Provide the [x, y] coordinate of the cell's center where the given text is located.  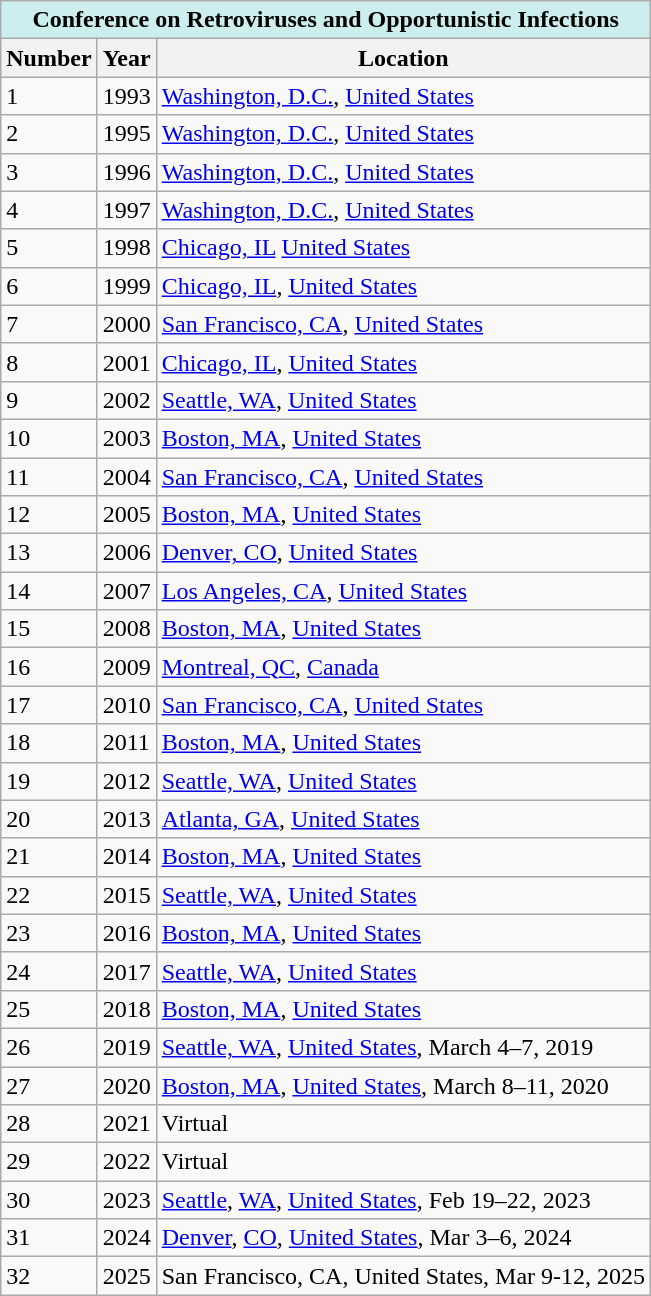
16 [49, 667]
21 [49, 857]
7 [49, 324]
Denver, CO, United States, Mar 3–6, 2024 [403, 1238]
2020 [126, 1085]
2002 [126, 400]
11 [49, 477]
Seattle, WA, United States, March 4–7, 2019 [403, 1047]
2022 [126, 1162]
18 [49, 743]
10 [49, 438]
2009 [126, 667]
Montreal, QC, Canada [403, 667]
Seattle, WA, United States, Feb 19–22, 2023 [403, 1200]
1995 [126, 134]
30 [49, 1200]
1999 [126, 286]
Conference on Retroviruses and Opportunistic Infections [326, 20]
2021 [126, 1124]
19 [49, 781]
26 [49, 1047]
31 [49, 1238]
2019 [126, 1047]
San Francisco, CA, United States, Mar 9-12, 2025 [403, 1276]
2018 [126, 1009]
1998 [126, 248]
Atlanta, GA, United States [403, 819]
Los Angeles, CA, United States [403, 591]
2017 [126, 971]
9 [49, 400]
2016 [126, 933]
4 [49, 210]
14 [49, 591]
15 [49, 629]
8 [49, 362]
2005 [126, 515]
2006 [126, 553]
27 [49, 1085]
2000 [126, 324]
2025 [126, 1276]
29 [49, 1162]
Denver, CO, United States [403, 553]
1996 [126, 172]
2003 [126, 438]
1 [49, 96]
1993 [126, 96]
2001 [126, 362]
2008 [126, 629]
22 [49, 895]
32 [49, 1276]
5 [49, 248]
12 [49, 515]
28 [49, 1124]
20 [49, 819]
2007 [126, 591]
Year [126, 58]
2 [49, 134]
24 [49, 971]
Number [49, 58]
Location [403, 58]
2012 [126, 781]
1997 [126, 210]
2015 [126, 895]
2013 [126, 819]
17 [49, 705]
25 [49, 1009]
23 [49, 933]
2014 [126, 857]
Boston, MA, United States, March 8–11, 2020 [403, 1085]
13 [49, 553]
3 [49, 172]
2011 [126, 743]
6 [49, 286]
2010 [126, 705]
2004 [126, 477]
2024 [126, 1238]
Chicago, IL United States [403, 248]
2023 [126, 1200]
